Scan for the cell matching the given text and deliver its [x, y] coordinate at center. 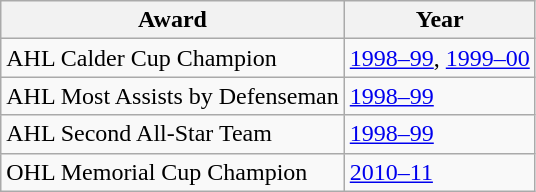
Year [440, 20]
AHL Most Assists by Defenseman [173, 96]
AHL Second All-Star Team [173, 134]
1998–99, 1999–00 [440, 58]
OHL Memorial Cup Champion [173, 172]
2010–11 [440, 172]
AHL Calder Cup Champion [173, 58]
Award [173, 20]
